For the text-containing cell, return its midpoint in (X, Y) coordinate format. 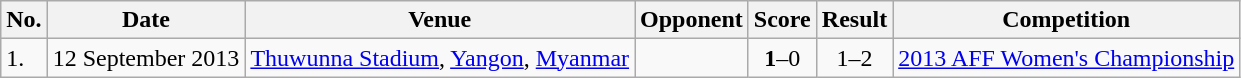
1. (24, 58)
1–0 (782, 58)
Score (782, 20)
Result (854, 20)
Thuwunna Stadium, Yangon, Myanmar (440, 58)
12 September 2013 (146, 58)
No. (24, 20)
Competition (1066, 20)
1–2 (854, 58)
Venue (440, 20)
Opponent (692, 20)
Date (146, 20)
2013 AFF Women's Championship (1066, 58)
